Determine the (x, y) coordinate at the center of the cell enclosing the given text.  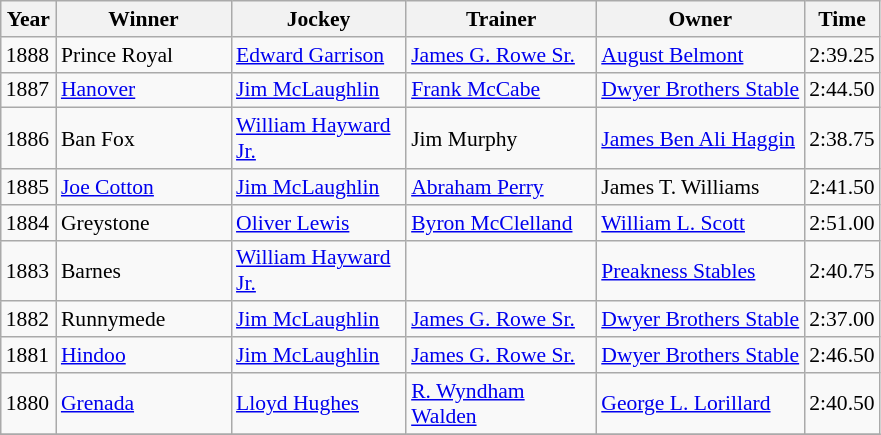
1887 (28, 90)
William L. Scott (700, 223)
2:44.50 (842, 90)
Owner (700, 19)
Oliver Lewis (318, 223)
1885 (28, 187)
1888 (28, 55)
Runnymede (144, 320)
2:40.75 (842, 270)
2:38.75 (842, 138)
James T. Williams (700, 187)
2:41.50 (842, 187)
Winner (144, 19)
2:39.25 (842, 55)
Frank McCabe (501, 90)
George L. Lorillard (700, 404)
2:37.00 (842, 320)
1886 (28, 138)
Lloyd Hughes (318, 404)
Trainer (501, 19)
2:40.50 (842, 404)
Edward Garrison (318, 55)
Preakness Stables (700, 270)
Hanover (144, 90)
Hindoo (144, 355)
1882 (28, 320)
Barnes (144, 270)
Year (28, 19)
Prince Royal (144, 55)
Abraham Perry (501, 187)
Joe Cotton (144, 187)
Greystone (144, 223)
August Belmont (700, 55)
Jockey (318, 19)
1883 (28, 270)
1884 (28, 223)
Ban Fox (144, 138)
2:46.50 (842, 355)
2:51.00 (842, 223)
Time (842, 19)
R. Wyndham Walden (501, 404)
Jim Murphy (501, 138)
James Ben Ali Haggin (700, 138)
Byron McClelland (501, 223)
1881 (28, 355)
1880 (28, 404)
Grenada (144, 404)
